Determine the [X, Y] coordinate at the center of the cell enclosing the given text.  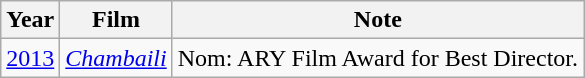
Year [30, 20]
2013 [30, 58]
Film [116, 20]
Note [378, 20]
Nom: ARY Film Award for Best Director. [378, 58]
Chambaili [116, 58]
